Locate the cell with the specified text and output its [x, y] center coordinate. 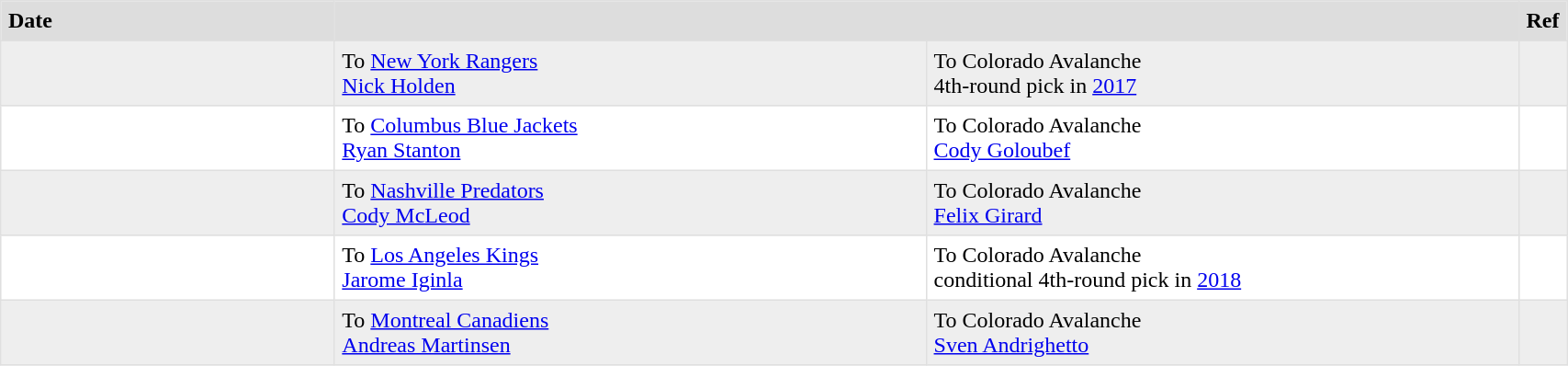
To Colorado AvalancheCody Goloubef [1222, 138]
Ref [1542, 21]
To New York RangersNick Holden [630, 73]
To Montreal CanadiensAndreas Martinsen [630, 332]
To Colorado Avalanche4th-round pick in 2017 [1222, 73]
Date [167, 21]
To Los Angeles KingsJarome Iginla [630, 268]
To Colorado AvalancheFelix Girard [1222, 202]
To Columbus Blue JacketsRyan Stanton [630, 138]
To Colorado AvalancheSven Andrighetto [1222, 332]
To Nashville PredatorsCody McLeod [630, 202]
To Colorado Avalancheconditional 4th-round pick in 2018 [1222, 268]
